Scan for the cell matching the given text and deliver its (x, y) coordinate at center. 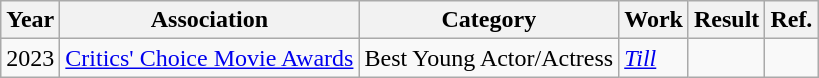
Till (654, 58)
Critics' Choice Movie Awards (210, 58)
Category (489, 20)
Year (30, 20)
Result (726, 20)
Work (654, 20)
2023 (30, 58)
Association (210, 20)
Best Young Actor/Actress (489, 58)
Ref. (792, 20)
